Return (X, Y) of the center of cell containing provided text 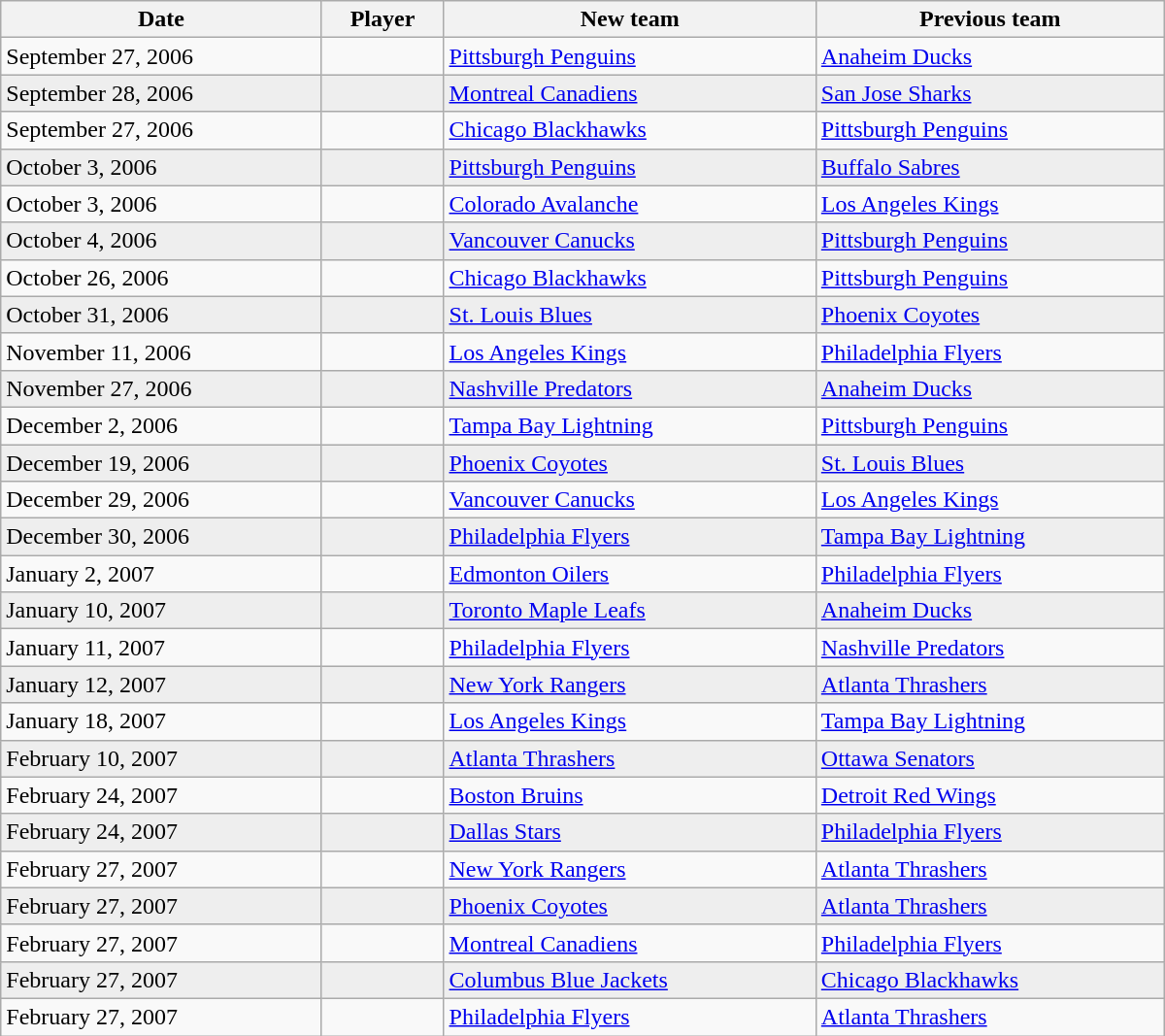
Date (161, 19)
October 4, 2006 (161, 241)
Dallas Stars (629, 832)
February 10, 2007 (161, 758)
Toronto Maple Leafs (629, 611)
November 11, 2006 (161, 351)
December 2, 2006 (161, 425)
December 29, 2006 (161, 500)
Boston Bruins (629, 795)
October 26, 2006 (161, 278)
Detroit Red Wings (990, 795)
Colorado Avalanche (629, 204)
January 18, 2007 (161, 721)
January 12, 2007 (161, 685)
San Jose Sharks (990, 93)
January 11, 2007 (161, 648)
Buffalo Sabres (990, 167)
December 19, 2006 (161, 463)
Player (383, 19)
Ottawa Senators (990, 758)
December 30, 2006 (161, 537)
October 31, 2006 (161, 315)
New team (629, 19)
Edmonton Oilers (629, 574)
Columbus Blue Jackets (629, 980)
Previous team (990, 19)
January 2, 2007 (161, 574)
September 28, 2006 (161, 93)
January 10, 2007 (161, 611)
November 27, 2006 (161, 388)
